Return the (x, y) coordinate for the center point of the cell that contains the specified text.  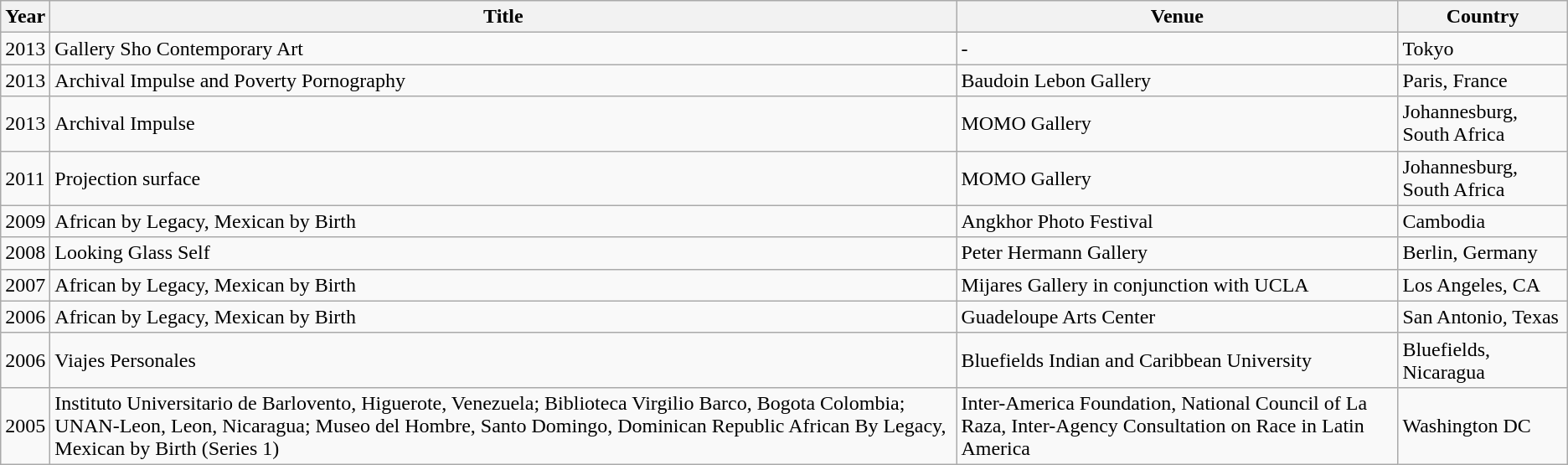
Bluefields Indian and Caribbean University (1178, 360)
Projection surface (503, 178)
Year (25, 17)
Bluefields, Nicaragua (1483, 360)
- (1178, 49)
Los Angeles, CA (1483, 285)
Tokyo (1483, 49)
Country (1483, 17)
Berlin, Germany (1483, 253)
Peter Hermann Gallery (1178, 253)
Angkhor Photo Festival (1178, 221)
Mijares Gallery in conjunction with UCLA (1178, 285)
Baudoin Lebon Gallery (1178, 80)
Guadeloupe Arts Center (1178, 317)
Archival Impulse (503, 124)
Title (503, 17)
Washington DC (1483, 426)
Paris, France (1483, 80)
Viajes Personales (503, 360)
Gallery Sho Contemporary Art (503, 49)
2005 (25, 426)
Cambodia (1483, 221)
2007 (25, 285)
Looking Glass Self (503, 253)
2008 (25, 253)
Inter-America Foundation, National Council of La Raza, Inter-Agency Consultation on Race in Latin America (1178, 426)
Venue (1178, 17)
2009 (25, 221)
2011 (25, 178)
Archival Impulse and Poverty Pornography (503, 80)
San Antonio, Texas (1483, 317)
